Output the [x, y] coordinate of the center of the cell containing the given text.  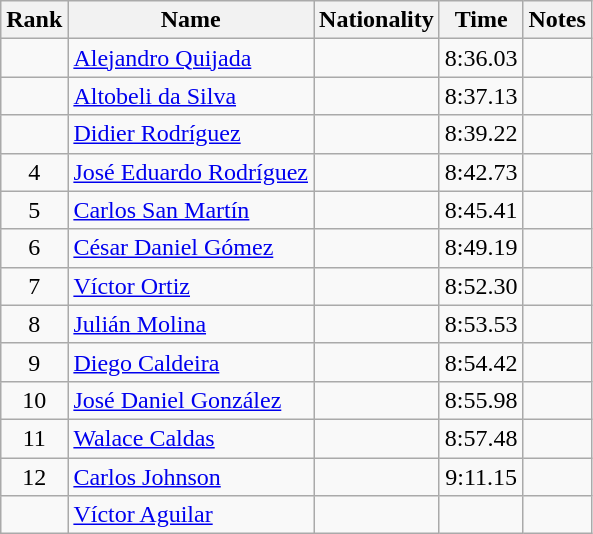
José Daniel González [191, 400]
Time [481, 20]
Nationality [377, 20]
8:37.13 [481, 96]
Víctor Aguilar [191, 515]
Alejandro Quijada [191, 58]
8:54.42 [481, 362]
8:55.98 [481, 400]
Walace Caldas [191, 438]
Rank [34, 20]
11 [34, 438]
Julián Molina [191, 324]
8:52.30 [481, 286]
8:53.53 [481, 324]
Carlos Johnson [191, 477]
9 [34, 362]
8:36.03 [481, 58]
8:39.22 [481, 134]
Name [191, 20]
4 [34, 172]
9:11.15 [481, 477]
6 [34, 248]
José Eduardo Rodríguez [191, 172]
Carlos San Martín [191, 210]
10 [34, 400]
Víctor Ortiz [191, 286]
8:42.73 [481, 172]
Didier Rodríguez [191, 134]
8:45.41 [481, 210]
8 [34, 324]
8:57.48 [481, 438]
Diego Caldeira [191, 362]
5 [34, 210]
8:49.19 [481, 248]
12 [34, 477]
Notes [557, 20]
7 [34, 286]
César Daniel Gómez [191, 248]
Altobeli da Silva [191, 96]
